From the cell containing the given text, extract its center point as [x, y] coordinate. 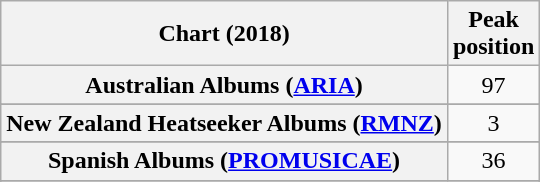
New Zealand Heatseeker Albums (RMNZ) [224, 123]
Peak position [493, 34]
3 [493, 123]
Chart (2018) [224, 34]
Spanish Albums (PROMUSICAE) [224, 161]
97 [493, 85]
36 [493, 161]
Australian Albums (ARIA) [224, 85]
